Find where the given text appears and provide that cell's center as [X, Y] coordinate. 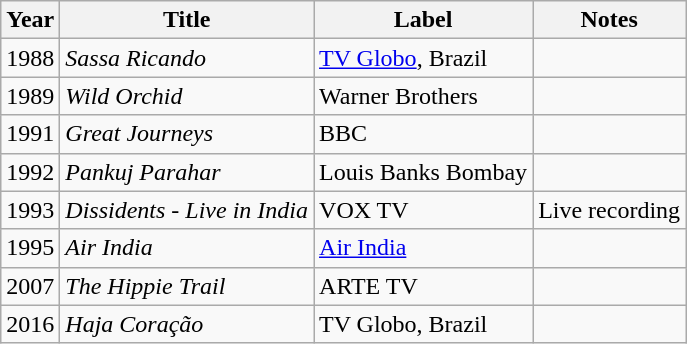
1989 [30, 96]
Year [30, 20]
Notes [610, 20]
Haja Coração [187, 324]
Pankuj Parahar [187, 172]
1992 [30, 172]
Title [187, 20]
2016 [30, 324]
1988 [30, 58]
1991 [30, 134]
The Hippie Trail [187, 286]
Label [424, 20]
Live recording [610, 210]
Wild Orchid [187, 96]
VOX TV [424, 210]
2007 [30, 286]
1993 [30, 210]
1995 [30, 248]
Louis Banks Bombay [424, 172]
Warner Brothers [424, 96]
Great Journeys [187, 134]
BBC [424, 134]
ARTE TV [424, 286]
Sassa Ricando [187, 58]
Dissidents - Live in India [187, 210]
